Pinpoint the cell where the given text exists, returning its (X, Y) midpoint coordinate. 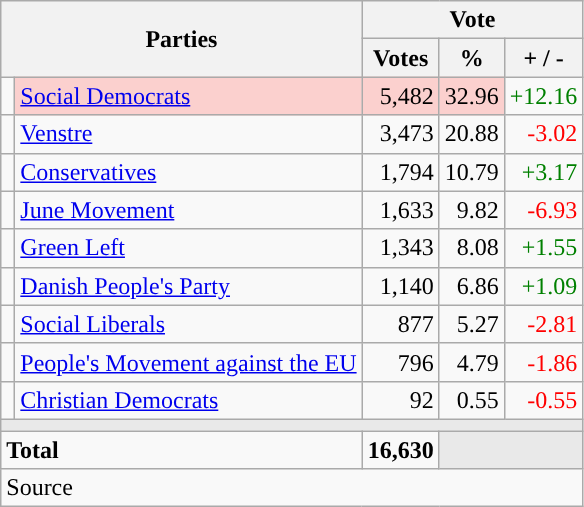
877 (400, 324)
6.86 (472, 286)
Source (292, 488)
-0.55 (544, 400)
-2.81 (544, 324)
32.96 (472, 96)
People's Movement against the EU (188, 362)
4.79 (472, 362)
+ / - (544, 58)
92 (400, 400)
+12.16 (544, 96)
5,482 (400, 96)
8.08 (472, 248)
+1.55 (544, 248)
Conservatives (188, 172)
0.55 (472, 400)
5.27 (472, 324)
-6.93 (544, 210)
1,633 (400, 210)
Votes (400, 58)
3,473 (400, 134)
20.88 (472, 134)
Social Democrats (188, 96)
% (472, 58)
Green Left (188, 248)
June Movement (188, 210)
+1.09 (544, 286)
Vote (472, 20)
-3.02 (544, 134)
Social Liberals (188, 324)
16,630 (400, 449)
796 (400, 362)
Venstre (188, 134)
Parties (182, 39)
1,794 (400, 172)
-1.86 (544, 362)
Christian Democrats (188, 400)
9.82 (472, 210)
Total (182, 449)
Danish People's Party (188, 286)
+3.17 (544, 172)
10.79 (472, 172)
1,140 (400, 286)
1,343 (400, 248)
